From the cell containing the given text, extract its center point as [X, Y] coordinate. 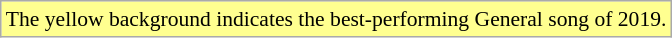
The yellow background indicates the best-performing General song of 2019. [336, 19]
